From the cell containing the given text, extract its center point as (X, Y) coordinate. 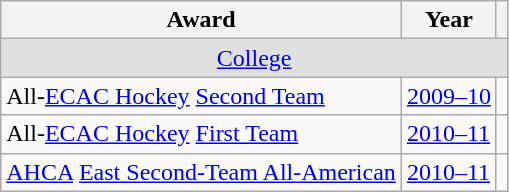
All-ECAC Hockey First Team (202, 134)
2009–10 (448, 96)
AHCA East Second-Team All-American (202, 172)
College (254, 58)
Year (448, 20)
All-ECAC Hockey Second Team (202, 96)
Award (202, 20)
